Locate the cell with the specified text and output its (X, Y) center coordinate. 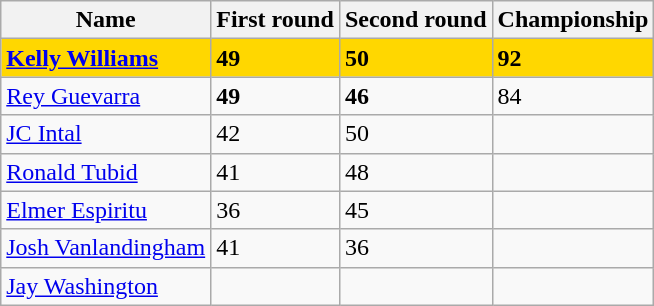
JC Intal (106, 134)
48 (416, 172)
45 (416, 210)
Josh Vanlandingham (106, 248)
46 (416, 96)
Rey Guevarra (106, 96)
Championship (573, 20)
Jay Washington (106, 286)
92 (573, 58)
First round (276, 20)
Second round (416, 20)
Elmer Espiritu (106, 210)
Ronald Tubid (106, 172)
Name (106, 20)
84 (573, 96)
Kelly Williams (106, 58)
42 (276, 134)
